Return the [X, Y] coordinate for the center point of the cell that contains the specified text.  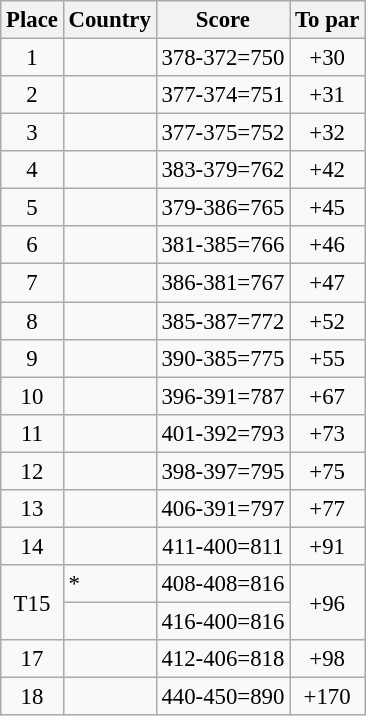
386-381=767 [223, 283]
+47 [328, 283]
+75 [328, 471]
+30 [328, 58]
11 [32, 433]
+77 [328, 509]
1 [32, 58]
To par [328, 20]
* [110, 584]
383-379=762 [223, 170]
+55 [328, 358]
7 [32, 283]
+67 [328, 396]
408-408=816 [223, 584]
+91 [328, 546]
+42 [328, 170]
+45 [328, 208]
3 [32, 133]
377-375=752 [223, 133]
8 [32, 321]
+46 [328, 245]
10 [32, 396]
+170 [328, 697]
398-397=795 [223, 471]
412-406=818 [223, 659]
13 [32, 509]
5 [32, 208]
Place [32, 20]
385-387=772 [223, 321]
+52 [328, 321]
378-372=750 [223, 58]
+96 [328, 602]
6 [32, 245]
+32 [328, 133]
390-385=775 [223, 358]
9 [32, 358]
379-386=765 [223, 208]
+31 [328, 95]
+73 [328, 433]
416-400=816 [223, 621]
17 [32, 659]
381-385=766 [223, 245]
440-450=890 [223, 697]
14 [32, 546]
411-400=811 [223, 546]
T15 [32, 602]
Country [110, 20]
377-374=751 [223, 95]
Score [223, 20]
12 [32, 471]
4 [32, 170]
406-391=797 [223, 509]
396-391=787 [223, 396]
+98 [328, 659]
18 [32, 697]
401-392=793 [223, 433]
2 [32, 95]
